Scan for the cell matching the given text and deliver its (X, Y) coordinate at center. 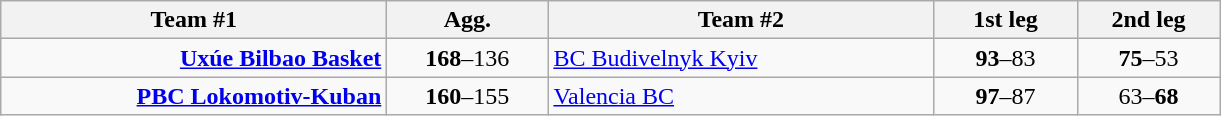
Uxúe Bilbao Basket (194, 58)
BC Budivelnyk Kyiv (741, 58)
93–83 (1006, 58)
63–68 (1148, 96)
160–155 (468, 96)
Valencia BC (741, 96)
Agg. (468, 20)
Team #2 (741, 20)
Team #1 (194, 20)
168–136 (468, 58)
1st leg (1006, 20)
75–53 (1148, 58)
97–87 (1006, 96)
PBC Lokomotiv-Kuban (194, 96)
2nd leg (1148, 20)
